Identify which cell holds the provided text, then report its (x, y) central coordinate. 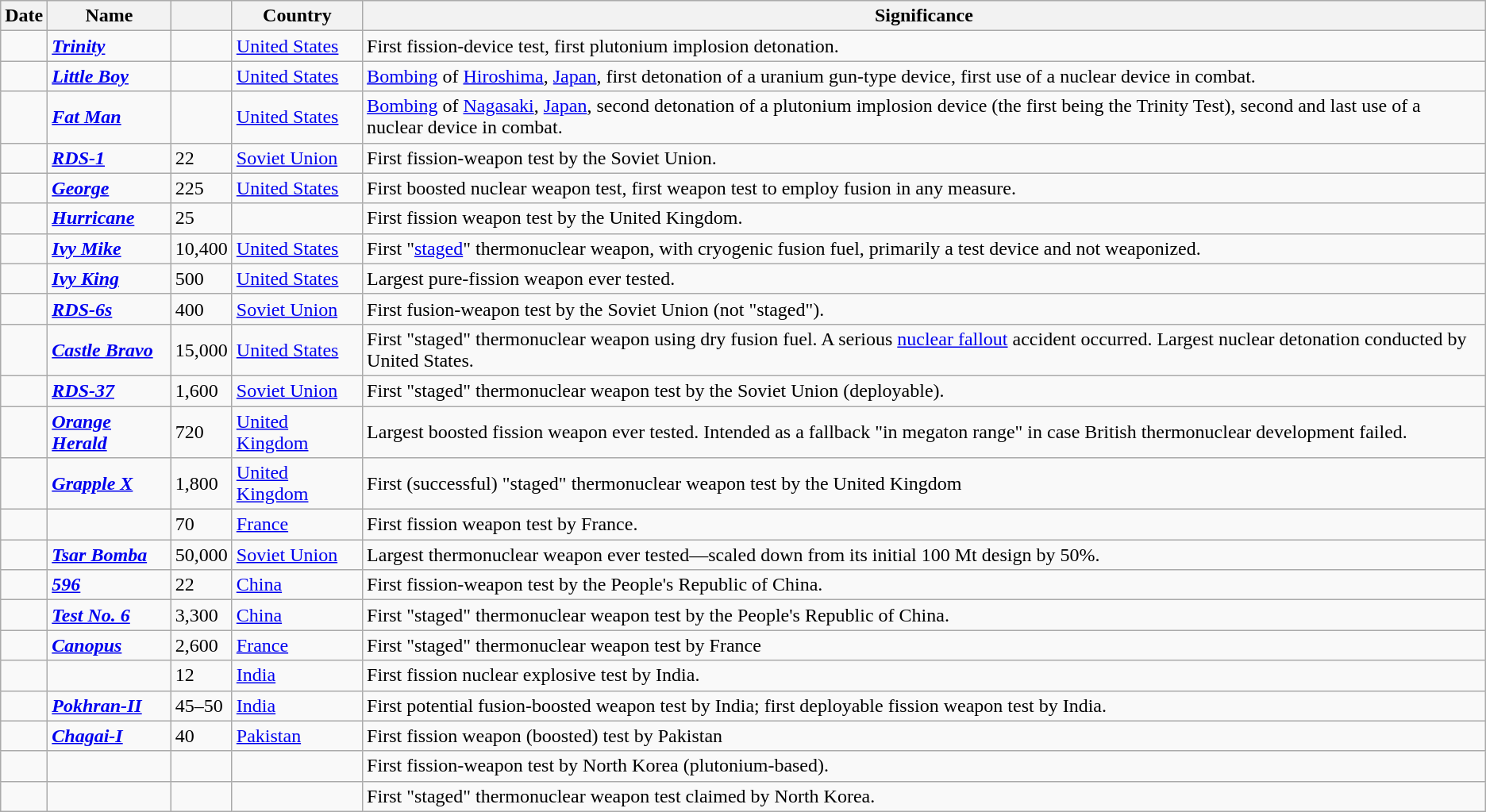
First fission-weapon test by the People's Republic of China. (924, 585)
Significance (924, 16)
1,800 (202, 484)
Name (110, 16)
Castle Bravo (110, 349)
Test No. 6 (110, 615)
720 (202, 432)
Little Boy (110, 76)
First "staged" thermonuclear weapon test by the People's Republic of China. (924, 615)
2,600 (202, 645)
First fission-weapon test by North Korea (plutonium-based). (924, 766)
45–50 (202, 706)
Date (24, 16)
First fission-weapon test by the Soviet Union. (924, 158)
400 (202, 309)
Orange Herald (110, 432)
Largest pure-fission weapon ever tested. (924, 279)
Country (297, 16)
Largest thermonuclear weapon ever tested—scaled down from its initial 100 Mt design by 50%. (924, 555)
596 (110, 585)
First "staged" thermonuclear weapon test claimed by North Korea. (924, 796)
RDS-37 (110, 391)
First fusion-weapon test by the Soviet Union (not "staged"). (924, 309)
40 (202, 736)
70 (202, 525)
25 (202, 218)
First "staged" thermonuclear weapon, with cryogenic fusion fuel, primarily a test device and not weaponized. (924, 248)
First "staged" thermonuclear weapon test by France (924, 645)
First "staged" thermonuclear weapon test by the Soviet Union (deployable). (924, 391)
RDS-6s (110, 309)
1,600 (202, 391)
Ivy King (110, 279)
Pokhran-II (110, 706)
Trinity (110, 46)
First fission nuclear explosive test by India. (924, 675)
First fission weapon (boosted) test by Pakistan (924, 736)
Hurricane (110, 218)
First fission weapon test by France. (924, 525)
15,000 (202, 349)
225 (202, 188)
Chagai-I (110, 736)
George (110, 188)
Bombing of Hiroshima, Japan, first detonation of a uranium gun-type device, first use of a nuclear device in combat. (924, 76)
50,000 (202, 555)
Tsar Bomba (110, 555)
500 (202, 279)
Grapple X (110, 484)
First boosted nuclear weapon test, first weapon test to employ fusion in any measure. (924, 188)
10,400 (202, 248)
Fat Man (110, 117)
First potential fusion-boosted weapon test by India; first deployable fission weapon test by India. (924, 706)
First fission-device test, first plutonium implosion detonation. (924, 46)
Ivy Mike (110, 248)
Pakistan (297, 736)
First fission weapon test by the United Kingdom. (924, 218)
RDS-1 (110, 158)
12 (202, 675)
Largest boosted fission weapon ever tested. Intended as a fallback "in megaton range" in case British thermonuclear development failed. (924, 432)
First (successful) "staged" thermonuclear weapon test by the United Kingdom (924, 484)
Canopus (110, 645)
3,300 (202, 615)
